Detect which cell encompasses the target text, then output its (x, y) center coordinate. 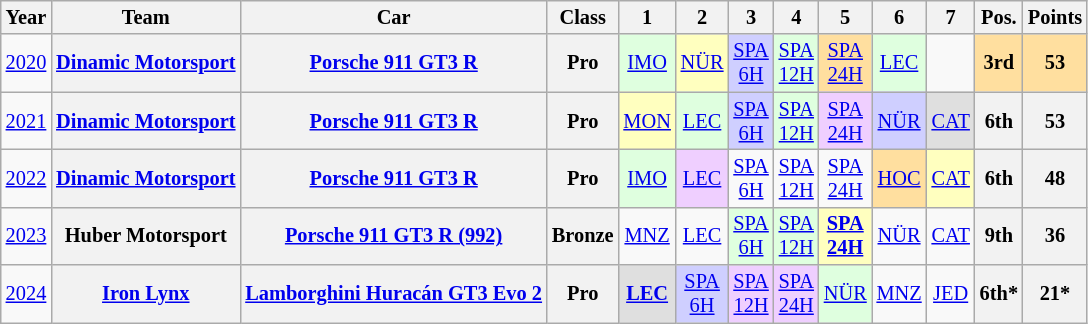
2020 (26, 63)
Class (583, 17)
6th* (999, 294)
7 (951, 17)
2024 (26, 294)
2 (702, 17)
4 (796, 17)
Iron Lynx (146, 294)
3rd (999, 63)
36 (1055, 236)
6 (900, 17)
5 (846, 17)
2022 (26, 178)
1 (646, 17)
Huber Motorsport (146, 236)
48 (1055, 178)
Lamborghini Huracán GT3 Evo 2 (394, 294)
MON (646, 121)
2021 (26, 121)
9th (999, 236)
Team (146, 17)
3 (750, 17)
Bronze (583, 236)
JED (951, 294)
HOC (900, 178)
Car (394, 17)
Pos. (999, 17)
21* (1055, 294)
2023 (26, 236)
Year (26, 17)
Points (1055, 17)
Porsche 911 GT3 R (992) (394, 236)
